Provide the [x, y] coordinate of the cell's center where the given text is located.  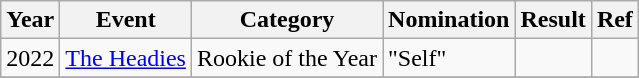
Nomination [449, 20]
Result [553, 20]
Category [286, 20]
Year [30, 20]
Rookie of the Year [286, 58]
Event [126, 20]
"Self" [449, 58]
Ref [614, 20]
2022 [30, 58]
The Headies [126, 58]
